Identify which cell holds the provided text, then report its [x, y] central coordinate. 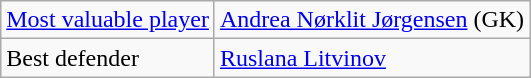
Ruslana Litvinov [372, 58]
Andrea Nørklit Jørgensen (GK) [372, 20]
Best defender [108, 58]
Most valuable player [108, 20]
